Locate the cell with the specified text and output its (X, Y) center coordinate. 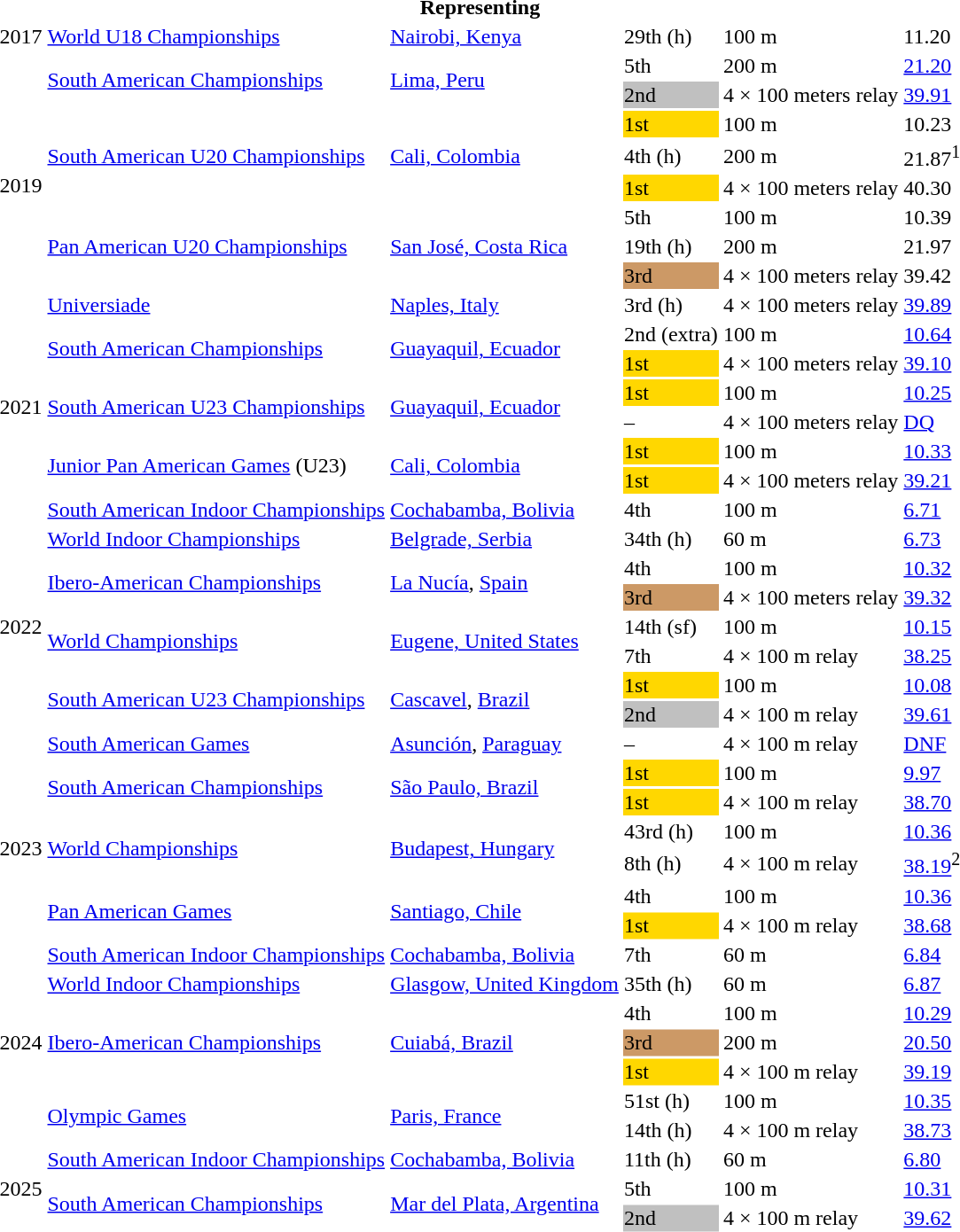
34th (h) (670, 539)
4th (h) (670, 156)
Asunción, Paraguay (505, 744)
35th (h) (670, 984)
14th (h) (670, 1130)
3rd (h) (670, 305)
8th (h) (670, 863)
19th (h) (670, 246)
São Paulo, Brazil (505, 787)
Universiade (216, 305)
14th (sf) (670, 627)
Santiago, Chile (505, 911)
11th (h) (670, 1159)
Budapest, Hungary (505, 849)
World U18 Championships (216, 36)
Olympic Games (216, 1115)
Belgrade, Serbia (505, 539)
29th (h) (670, 36)
Cascavel, Brazil (505, 700)
Pan American U20 Championships (216, 246)
Cuiabá, Brazil (505, 1042)
Glasgow, United Kingdom (505, 984)
San José, Costa Rica (505, 246)
51st (h) (670, 1101)
Pan American Games (216, 911)
Mar del Plata, Argentina (505, 1204)
2nd (extra) (670, 334)
South American U20 Championships (216, 156)
43rd (h) (670, 831)
La Nucía, Spain (505, 583)
Paris, France (505, 1115)
Naples, Italy (505, 305)
South American Games (216, 744)
Junior Pan American Games (U23) (216, 466)
Lima, Peru (505, 80)
Nairobi, Kenya (505, 36)
Eugene, United States (505, 642)
